Return (x, y) of the center of cell containing provided text 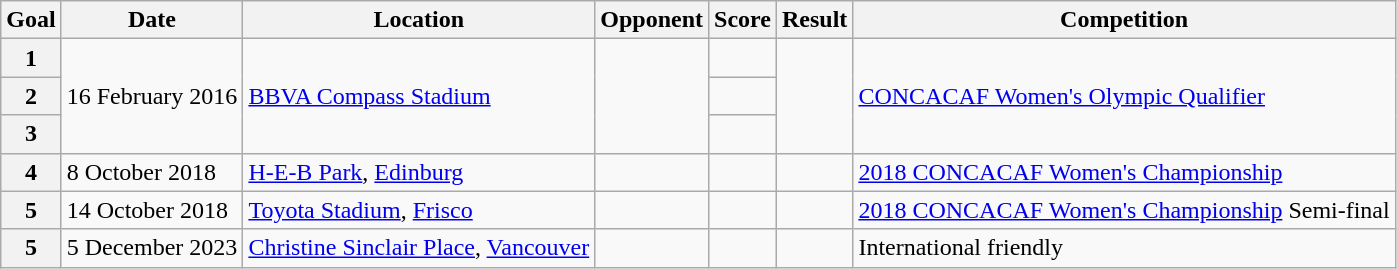
Location (419, 20)
Result (814, 20)
Toyota Stadium, Frisco (419, 210)
CONCACAF Women's Olympic Qualifier (1124, 96)
14 October 2018 (152, 210)
4 (31, 172)
International friendly (1124, 248)
8 October 2018 (152, 172)
1 (31, 58)
5 December 2023 (152, 248)
H-E-B Park, Edinburg (419, 172)
Date (152, 20)
BBVA Compass Stadium (419, 96)
2 (31, 96)
Opponent (652, 20)
3 (31, 134)
Competition (1124, 20)
Christine Sinclair Place, Vancouver (419, 248)
Score (743, 20)
Goal (31, 20)
16 February 2016 (152, 96)
2018 CONCACAF Women's Championship Semi-final (1124, 210)
2018 CONCACAF Women's Championship (1124, 172)
